Return (x, y) of the center of cell containing provided text 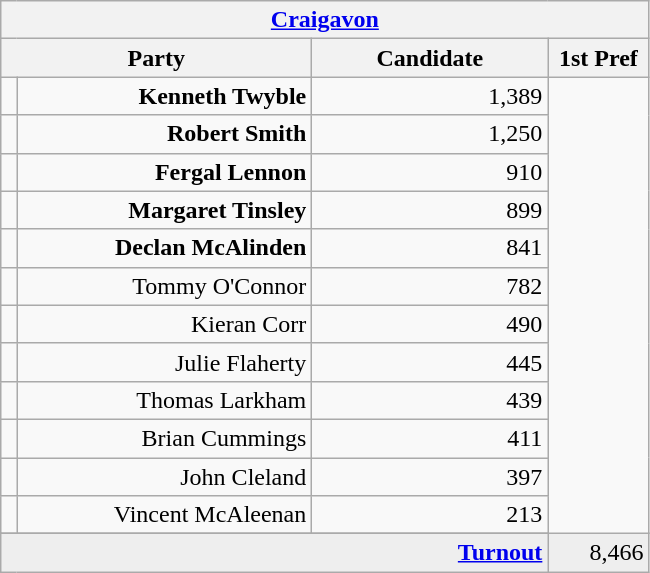
Vincent McAleenan (164, 515)
Kieran Corr (164, 324)
Margaret Tinsley (164, 210)
411 (430, 438)
8,466 (598, 553)
Fergal Lennon (164, 172)
1st Pref (598, 58)
Robert Smith (164, 134)
445 (430, 362)
Craigavon (325, 20)
841 (430, 248)
Julie Flaherty (164, 362)
Turnout (274, 553)
213 (430, 515)
Candidate (430, 58)
397 (430, 477)
Declan McAlinden (164, 248)
Kenneth Twyble (164, 96)
Tommy O'Connor (164, 286)
John Cleland (164, 477)
910 (430, 172)
439 (430, 400)
899 (430, 210)
1,250 (430, 134)
782 (430, 286)
1,389 (430, 96)
490 (430, 324)
Party (156, 58)
Thomas Larkham (164, 400)
Brian Cummings (164, 438)
